Search for the cell housing the specified text and yield its [X, Y] center coordinate. 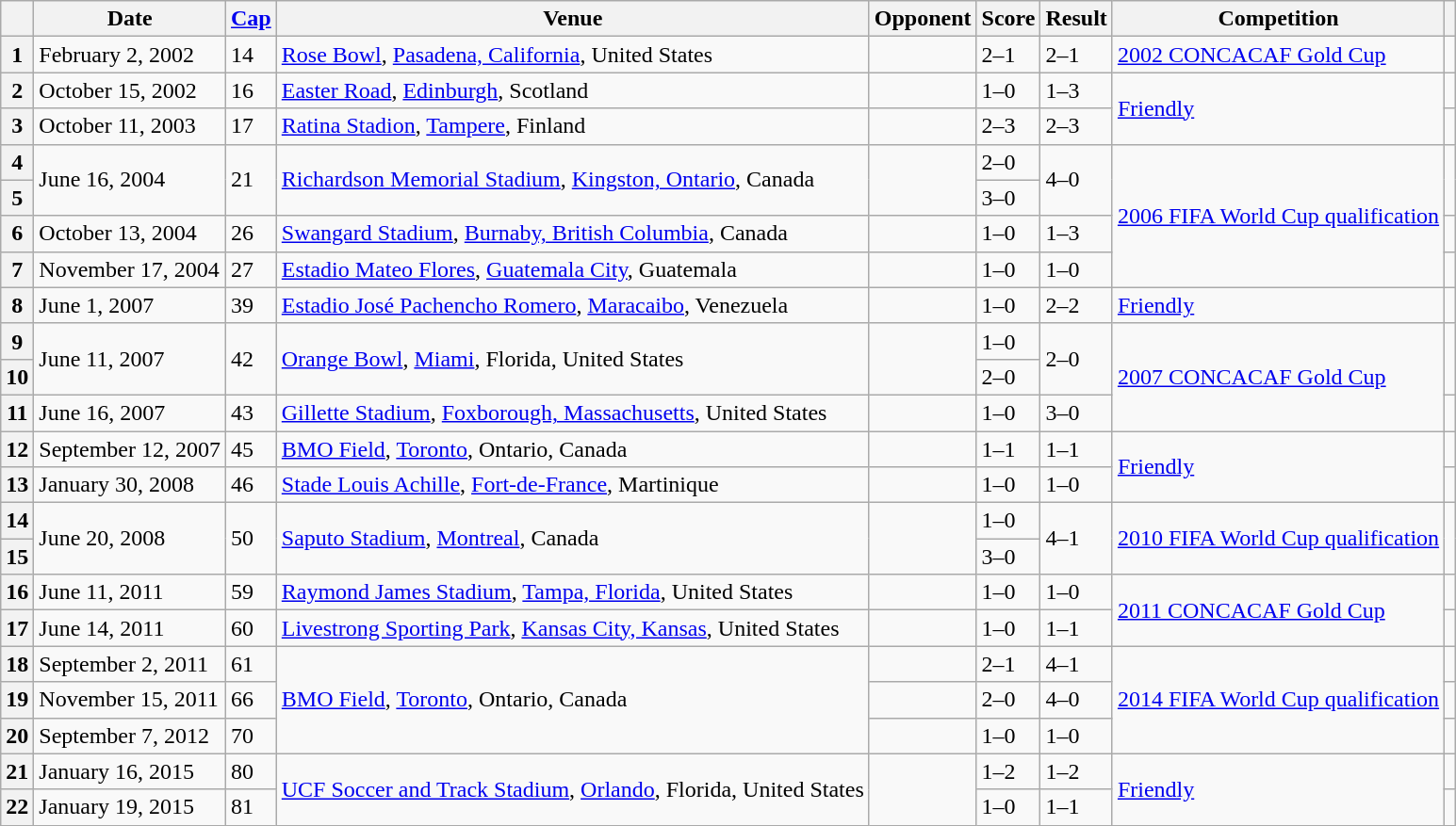
June 11, 2007 [130, 359]
8 [17, 305]
2011 CONCACAF Gold Cup [1278, 610]
5 [17, 198]
10 [17, 377]
42 [252, 359]
June 11, 2011 [130, 592]
Estadio Mateo Flores, Guatemala City, Guatemala [573, 269]
46 [252, 485]
Gillette Stadium, Foxborough, Massachusetts, United States [573, 413]
11 [17, 413]
January 19, 2015 [130, 807]
June 1, 2007 [130, 305]
June 20, 2008 [130, 539]
Opponent [923, 19]
Competition [1278, 19]
Livestrong Sporting Park, Kansas City, Kansas, United States [573, 628]
Raymond James Stadium, Tampa, Florida, United States [573, 592]
2014 FIFA World Cup qualification [1278, 700]
45 [252, 449]
61 [252, 664]
12 [17, 449]
Easter Road, Edinburgh, Scotland [573, 90]
September 12, 2007 [130, 449]
June 16, 2004 [130, 180]
October 13, 2004 [130, 234]
June 14, 2011 [130, 628]
Richardson Memorial Stadium, Kingston, Ontario, Canada [573, 180]
2007 CONCACAF Gold Cup [1278, 377]
43 [252, 413]
Swangard Stadium, Burnaby, British Columbia, Canada [573, 234]
50 [252, 539]
81 [252, 807]
Saputo Stadium, Montreal, Canada [573, 539]
26 [252, 234]
September 2, 2011 [130, 664]
November 15, 2011 [130, 700]
UCF Soccer and Track Stadium, Orlando, Florida, United States [573, 789]
2006 FIFA World Cup qualification [1278, 216]
39 [252, 305]
3 [17, 126]
2002 CONCACAF Gold Cup [1278, 55]
70 [252, 736]
18 [17, 664]
Rose Bowl, Pasadena, California, United States [573, 55]
Stade Louis Achille, Fort-de-France, Martinique [573, 485]
22 [17, 807]
80 [252, 771]
20 [17, 736]
13 [17, 485]
9 [17, 341]
Estadio José Pachencho Romero, Maracaibo, Venezuela [573, 305]
15 [17, 557]
January 16, 2015 [130, 771]
Result [1076, 19]
January 30, 2008 [130, 485]
2 [17, 90]
June 16, 2007 [130, 413]
October 11, 2003 [130, 126]
September 7, 2012 [130, 736]
Cap [252, 19]
60 [252, 628]
2–2 [1076, 305]
2010 FIFA World Cup qualification [1278, 539]
Venue [573, 19]
7 [17, 269]
October 15, 2002 [130, 90]
4 [17, 162]
Date [130, 19]
6 [17, 234]
66 [252, 700]
1 [17, 55]
February 2, 2002 [130, 55]
19 [17, 700]
Score [1008, 19]
Ratina Stadion, Tampere, Finland [573, 126]
27 [252, 269]
Orange Bowl, Miami, Florida, United States [573, 359]
November 17, 2004 [130, 269]
59 [252, 592]
